Capture the cell that displays the provided text and extract its [X, Y] central coordinate. 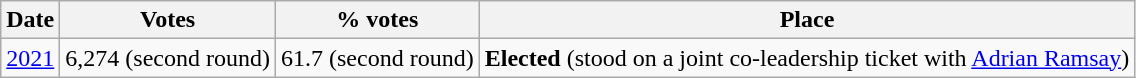
% votes [378, 20]
61.7 (second round) [378, 58]
Votes [168, 20]
2021 [30, 58]
Elected (stood on a joint co-leadership ticket with Adrian Ramsay) [807, 58]
6,274 (second round) [168, 58]
Place [807, 20]
Date [30, 20]
